Pinpoint the cell where the given text exists, returning its (X, Y) midpoint coordinate. 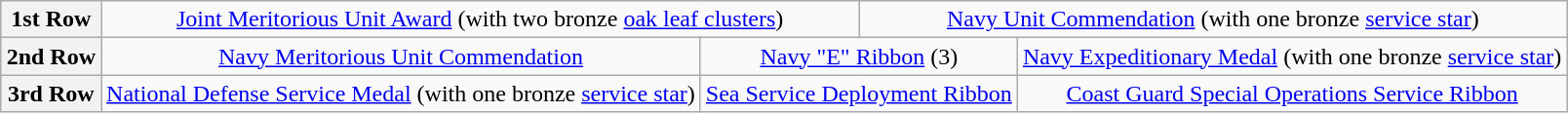
Navy Meritorious Unit Commendation (402, 56)
Navy Expeditionary Medal (with one bronze service star) (1292, 56)
Sea Service Deployment Ribbon (858, 94)
1st Row (51, 19)
3rd Row (51, 94)
National Defense Service Medal (with one bronze service star) (402, 94)
2nd Row (51, 56)
Navy Unit Commendation (with one bronze service star) (1213, 19)
Coast Guard Special Operations Service Ribbon (1292, 94)
Joint Meritorious Unit Award (with two bronze oak leaf clusters) (480, 19)
Navy "E" Ribbon (3) (858, 56)
